Search for the cell housing the specified text and yield its (x, y) center coordinate. 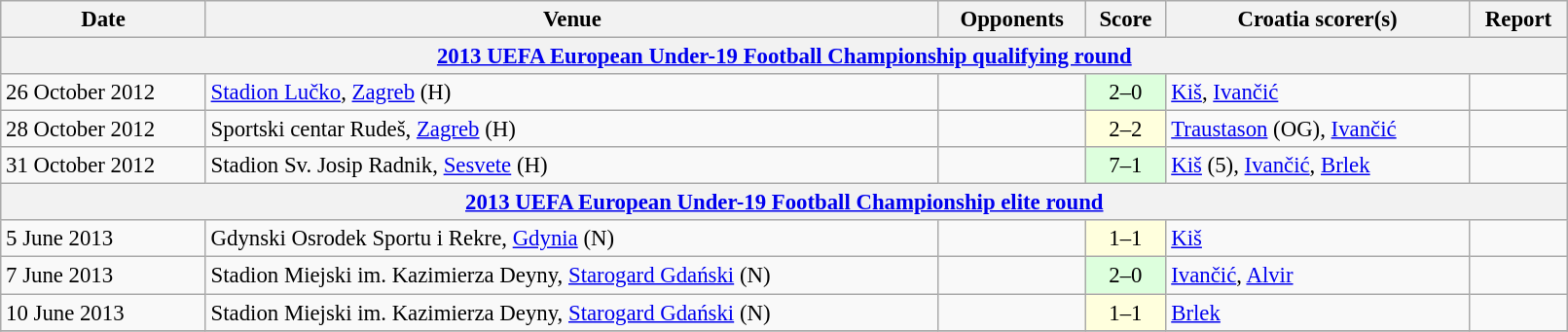
28 October 2012 (103, 129)
Stadion Lučko, Zagreb (H) (572, 92)
Stadion Sv. Josip Radnik, Sesvete (H) (572, 166)
10 June 2013 (103, 313)
Venue (572, 19)
5 June 2013 (103, 239)
7 June 2013 (103, 276)
Kiš (1318, 239)
Traustason (OG), Ivančić (1318, 129)
31 October 2012 (103, 166)
Sportski centar Rudeš, Zagreb (H) (572, 129)
2–2 (1125, 129)
Brlek (1318, 313)
2013 UEFA European Under-19 Football Championship qualifying round (784, 56)
Score (1125, 19)
Ivančić, Alvir (1318, 276)
2013 UEFA European Under-19 Football Championship elite round (784, 203)
26 October 2012 (103, 92)
7–1 (1125, 166)
Kiš (5), Ivančić, Brlek (1318, 166)
Date (103, 19)
Croatia scorer(s) (1318, 19)
Gdynski Osrodek Sportu i Rekre, Gdynia (N) (572, 239)
Report (1518, 19)
Opponents (1011, 19)
Kiš, Ivančić (1318, 92)
